Find where the given text appears and provide that cell's center as (x, y) coordinate. 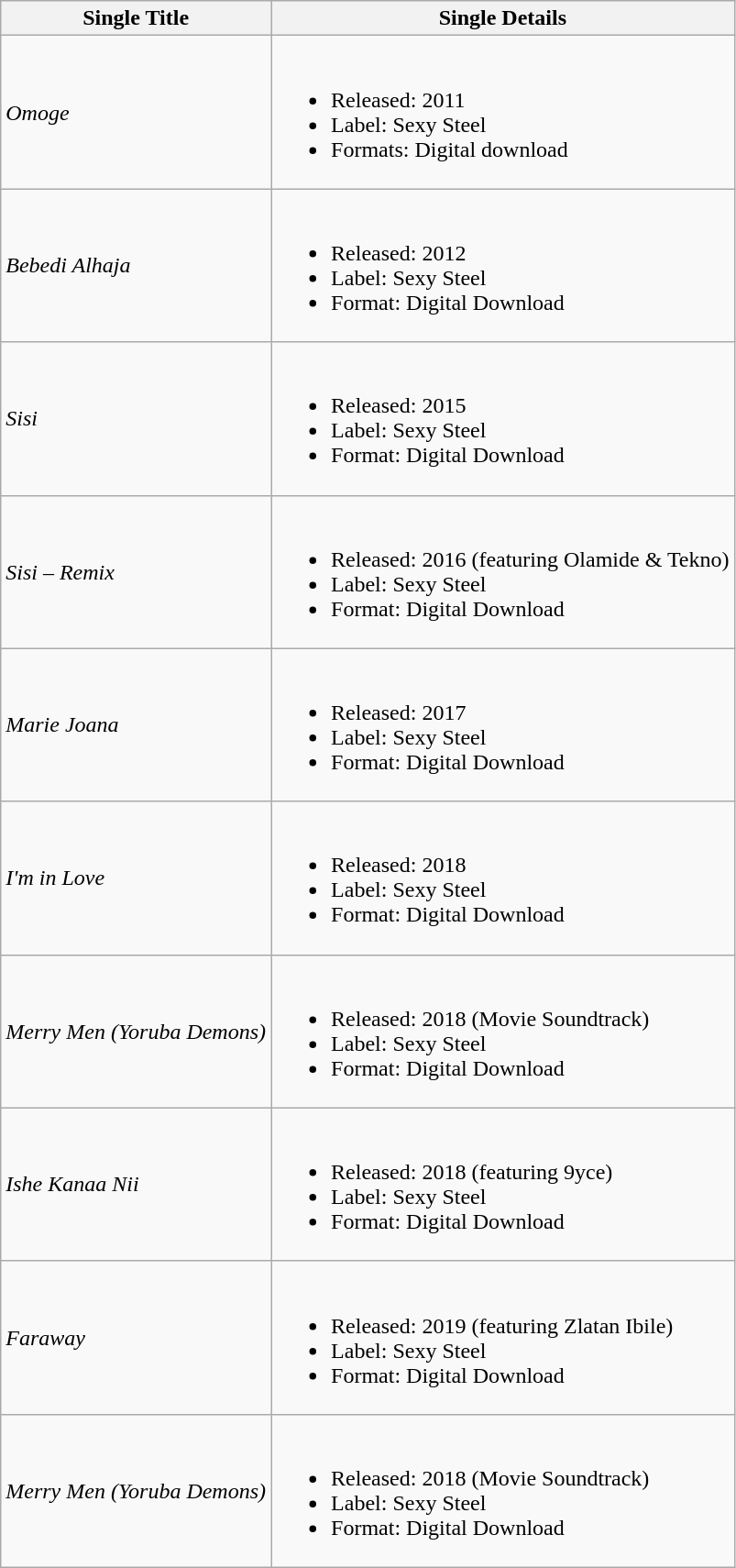
I'm in Love (136, 878)
Released: 2015Label: Sexy SteelFormat: Digital Download (502, 418)
Single Details (502, 18)
Ishe Kanaa Nii (136, 1185)
Released: 2012Label: Sexy SteelFormat: Digital Download (502, 266)
Released: 2018 (featuring 9yce)Label: Sexy SteelFormat: Digital Download (502, 1185)
Sisi (136, 418)
Bebedi Alhaja (136, 266)
Marie Joana (136, 724)
Faraway (136, 1337)
Released: 2011Label: Sexy SteelFormats: Digital download (502, 112)
Single Title (136, 18)
Released: 2017Label: Sexy SteelFormat: Digital Download (502, 724)
Released: 2019 (featuring Zlatan Ibile)Label: Sexy SteelFormat: Digital Download (502, 1337)
Released: 2018Label: Sexy SteelFormat: Digital Download (502, 878)
Omoge (136, 112)
Sisi – Remix (136, 572)
Released: 2016 (featuring Olamide & Tekno)Label: Sexy SteelFormat: Digital Download (502, 572)
